Locate the cell with the specified text and output its [X, Y] center coordinate. 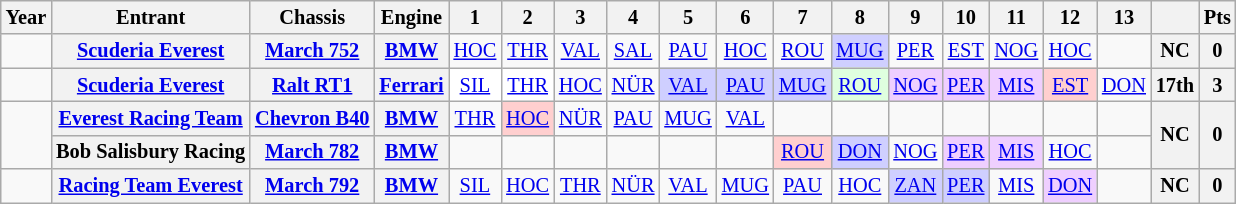
SAL [634, 51]
2 [528, 17]
Everest Racing Team [150, 118]
Racing Team Everest [150, 186]
Bob Salisbury Racing [150, 152]
9 [915, 17]
Ferrari [411, 85]
Chassis [312, 17]
4 [634, 17]
7 [802, 17]
Year [26, 17]
6 [746, 17]
Chevron B40 [312, 118]
11 [1016, 17]
Pts [1218, 17]
10 [966, 17]
Engine [411, 17]
March 792 [312, 186]
Ralt RT1 [312, 85]
12 [1070, 17]
5 [688, 17]
8 [860, 17]
March 752 [312, 51]
17th [1175, 85]
Entrant [150, 17]
March 782 [312, 152]
1 [476, 17]
ZAN [915, 186]
13 [1124, 17]
